Extract the (X, Y) coordinate from the center of the cell holding the provided text.  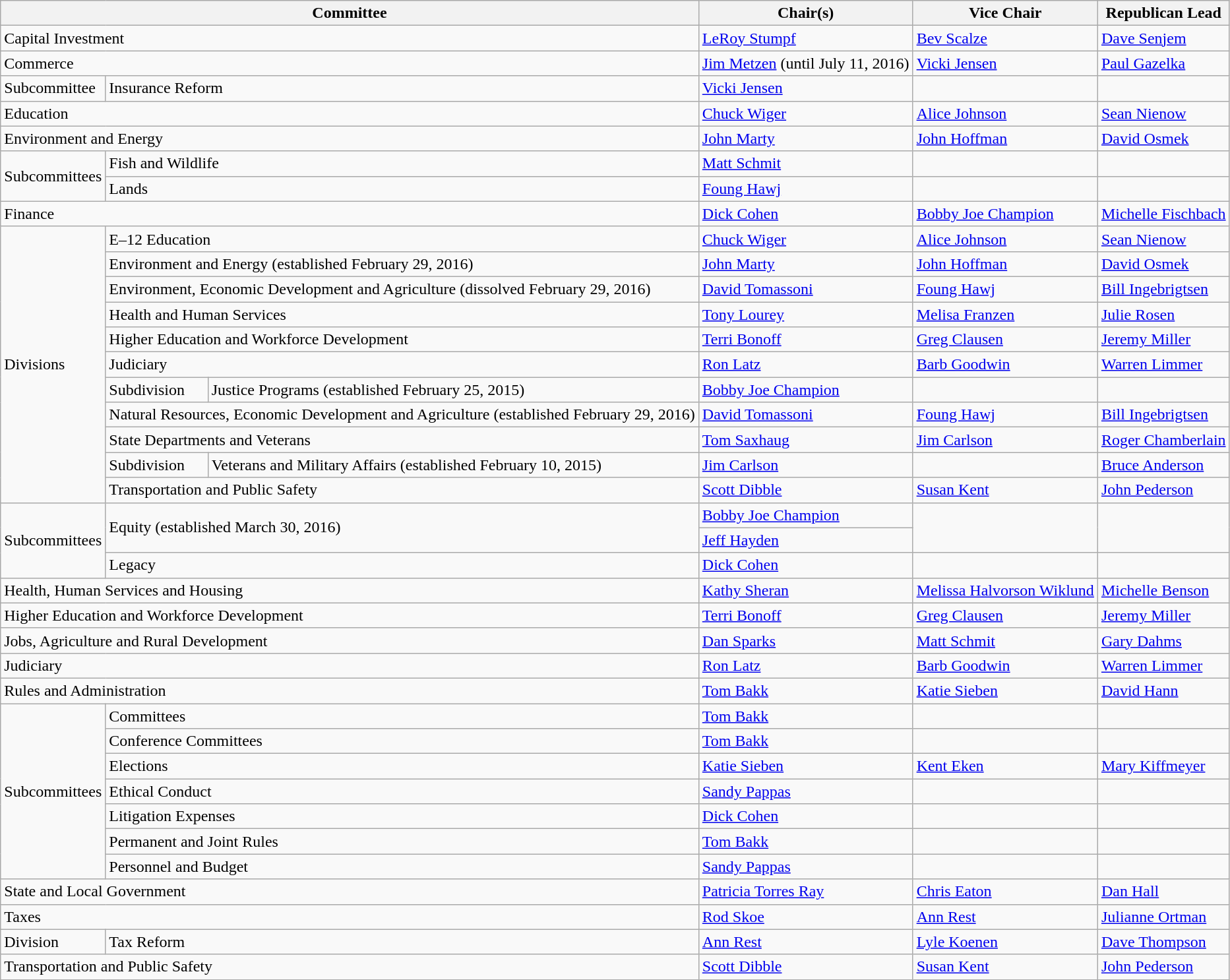
Melisa Franzen (1005, 315)
Dave Senjem (1163, 38)
Rod Skoe (806, 917)
Commerce (350, 63)
Environment, Economic Development and Agriculture (dissolved February 29, 2016) (402, 289)
Personnel and Budget (402, 867)
Tax Reform (402, 942)
Lyle Koenen (1005, 942)
E–12 Education (402, 239)
Tony Lourey (806, 315)
Kent Eken (1005, 766)
David Hann (1163, 690)
Division (53, 942)
Permanent and Joint Rules (402, 842)
State Departments and Veterans (402, 440)
Divisions (53, 364)
Justice Programs (established February 25, 2015) (453, 390)
Chris Eaton (1005, 892)
Elections (402, 766)
Taxes (350, 917)
Bruce Anderson (1163, 465)
Bev Scalze (1005, 38)
Jobs, Agriculture and Rural Development (350, 640)
Equity (established March 30, 2016) (402, 528)
Natural Resources, Economic Development and Agriculture (established February 29, 2016) (402, 415)
Environment and Energy (350, 138)
Health and Human Services (402, 315)
Finance (350, 214)
Vice Chair (1005, 13)
Mary Kiffmeyer (1163, 766)
Chair(s) (806, 13)
Litigation Expenses (402, 816)
Julianne Ortman (1163, 917)
Conference Committees (402, 741)
Jim Metzen (until July 11, 2016) (806, 63)
Insurance Reform (402, 88)
Capital Investment (350, 38)
Legacy (402, 565)
Julie Rosen (1163, 315)
Gary Dahms (1163, 640)
Committees (402, 716)
Fish and Wildlife (402, 164)
Education (350, 113)
State and Local Government (350, 892)
Michelle Fischbach (1163, 214)
Tom Saxhaug (806, 440)
Kathy Sheran (806, 590)
Melissa Halvorson Wiklund (1005, 590)
Subcommittee (53, 88)
Health, Human Services and Housing (350, 590)
Republican Lead (1163, 13)
Lands (402, 189)
Ethical Conduct (402, 791)
Jeff Hayden (806, 540)
Paul Gazelka (1163, 63)
Roger Chamberlain (1163, 440)
Dave Thompson (1163, 942)
Patricia Torres Ray (806, 892)
Dan Hall (1163, 892)
LeRoy Stumpf (806, 38)
Committee (350, 13)
Veterans and Military Affairs (established February 10, 2015) (453, 465)
Dan Sparks (806, 640)
Environment and Energy (established February 29, 2016) (402, 264)
Michelle Benson (1163, 590)
Rules and Administration (350, 690)
